Identify which cell holds the provided text, then report its [X, Y] central coordinate. 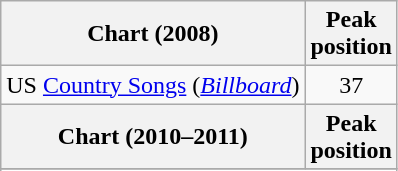
US Country Songs (Billboard) [153, 85]
Chart (2008) [153, 34]
Chart (2010–2011) [153, 136]
37 [351, 85]
